Find where the given text appears and provide that cell's center as (X, Y) coordinate. 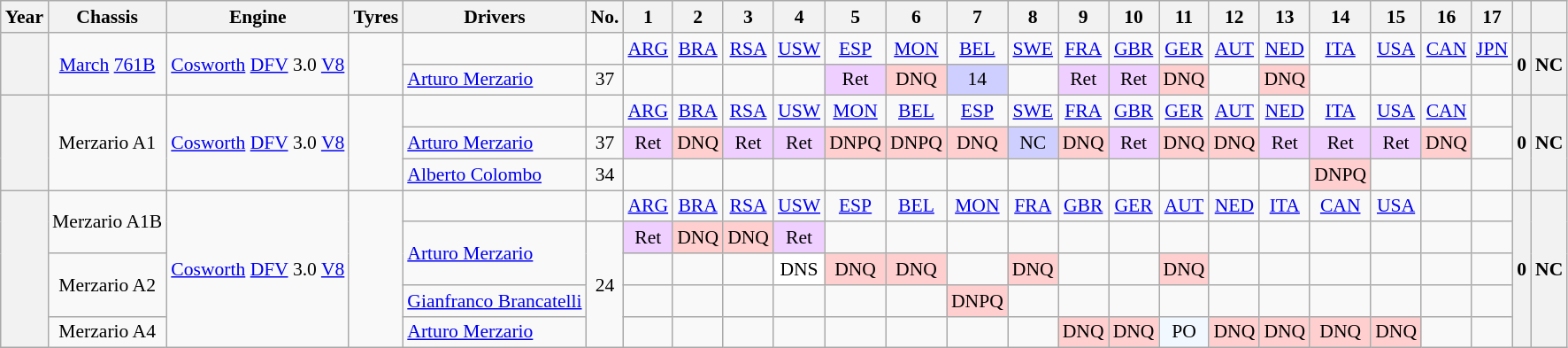
Merzario A1B (107, 221)
6 (917, 17)
Gianfranco Brancatelli (494, 301)
No. (605, 17)
12 (1234, 17)
24 (605, 285)
DNS (799, 269)
Engine (257, 17)
Drivers (494, 17)
March 761B (107, 64)
9 (1083, 17)
Merzario A4 (107, 332)
3 (749, 17)
Chassis (107, 17)
16 (1446, 17)
5 (855, 17)
13 (1285, 17)
17 (1492, 17)
34 (605, 174)
Merzario A2 (107, 285)
7 (977, 17)
PO (1184, 332)
Tyres (375, 17)
8 (1034, 17)
11 (1184, 17)
2 (697, 17)
1 (648, 17)
Year (25, 17)
Alberto Colombo (494, 174)
15 (1396, 17)
JPN (1492, 49)
4 (799, 17)
10 (1134, 17)
Merzario A1 (107, 143)
